Output the (X, Y) coordinate of the center of the cell containing the given text.  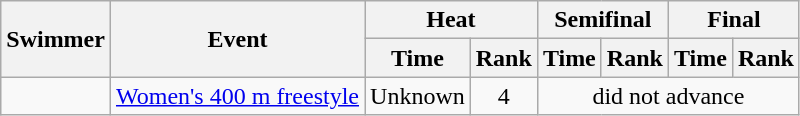
Heat (452, 20)
Semifinal (602, 20)
Unknown (418, 96)
4 (504, 96)
Women's 400 m freestyle (237, 96)
Swimmer (56, 39)
Final (734, 20)
Event (237, 39)
did not advance (668, 96)
